Search for the cell housing the specified text and yield its [x, y] center coordinate. 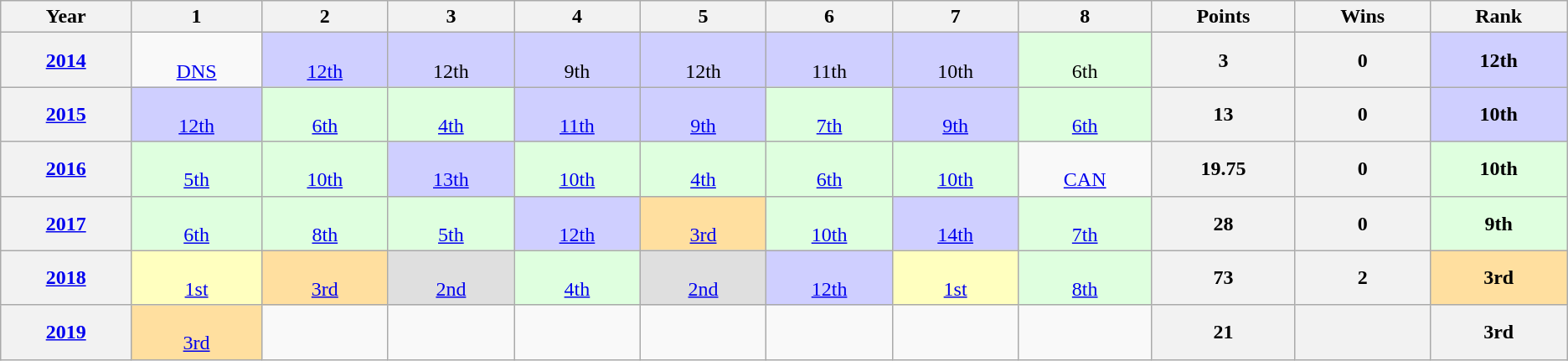
7 [955, 17]
Rank [1498, 17]
21 [1223, 332]
2018 [66, 278]
13th [451, 169]
Points [1223, 17]
2019 [66, 332]
2016 [66, 169]
8 [1086, 17]
1 [197, 17]
6 [829, 17]
Wins [1362, 17]
5 [704, 17]
2014 [66, 60]
28 [1223, 223]
13 [1223, 114]
CAN [1086, 169]
DNS [197, 60]
14th [955, 223]
Year [66, 17]
2015 [66, 114]
73 [1223, 278]
4 [578, 17]
19.75 [1223, 169]
2017 [66, 223]
